From the cell containing the given text, extract its center point as [x, y] coordinate. 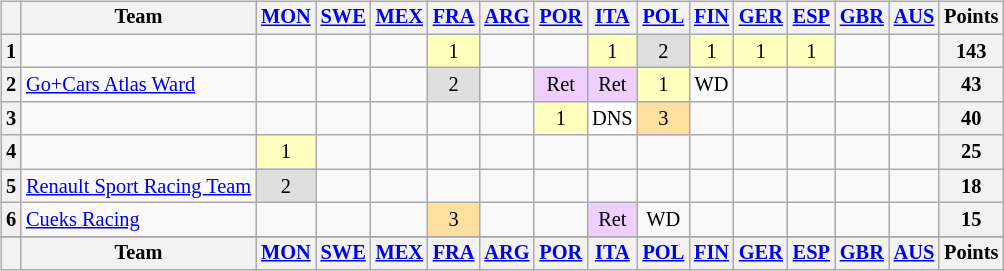
DNS [612, 119]
143 [971, 51]
6 [11, 220]
43 [971, 85]
5 [11, 186]
Go+Cars Atlas Ward [138, 85]
4 [11, 152]
18 [971, 186]
25 [971, 152]
40 [971, 119]
Renault Sport Racing Team [138, 186]
Cueks Racing [138, 220]
15 [971, 220]
